Search for the cell housing the specified text and yield its (X, Y) center coordinate. 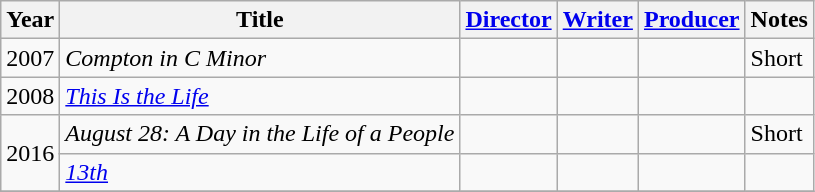
Notes (779, 20)
This Is the Life (260, 96)
13th (260, 172)
Director (508, 20)
2007 (30, 58)
Year (30, 20)
Producer (692, 20)
Compton in C Minor (260, 58)
Title (260, 20)
2016 (30, 153)
Writer (598, 20)
2008 (30, 96)
August 28: A Day in the Life of a People (260, 134)
